Capture the cell that displays the provided text and extract its (x, y) central coordinate. 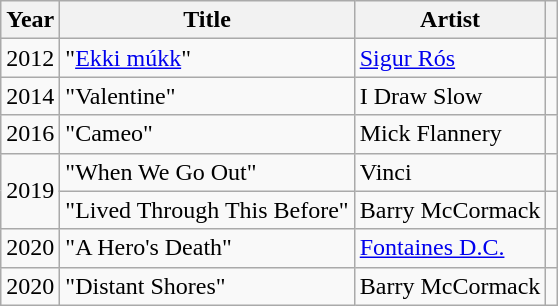
2012 (30, 58)
"Cameo" (207, 134)
2019 (30, 191)
2016 (30, 134)
Sigur Rós (450, 58)
Mick Flannery (450, 134)
Artist (450, 20)
Vinci (450, 172)
I Draw Slow (450, 96)
"When We Go Out" (207, 172)
2014 (30, 96)
Year (30, 20)
"A Hero's Death" (207, 248)
"Lived Through This Before" (207, 210)
"Ekki múkk" (207, 58)
Fontaines D.C. (450, 248)
Title (207, 20)
"Distant Shores" (207, 286)
"Valentine" (207, 96)
